Output the [X, Y] coordinate of the center of the cell containing the given text.  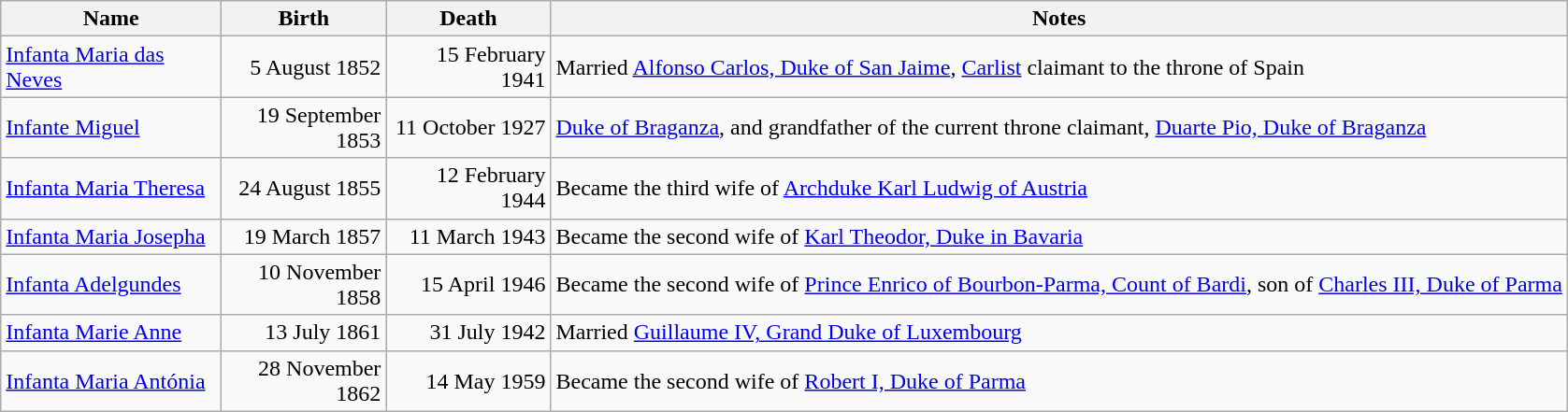
11 March 1943 [468, 236]
13 July 1861 [304, 333]
Infanta Marie Anne [111, 333]
28 November 1862 [304, 381]
Infanta Maria Theresa [111, 189]
Married Guillaume IV, Grand Duke of Luxembourg [1058, 333]
19 March 1857 [304, 236]
Infanta Maria Antónia [111, 381]
Duke of Braganza, and grandfather of the current throne claimant, Duarte Pio, Duke of Braganza [1058, 127]
Infanta Adelgundes [111, 284]
Became the second wife of Robert I, Duke of Parma [1058, 381]
24 August 1855 [304, 189]
11 October 1927 [468, 127]
Became the third wife of Archduke Karl Ludwig of Austria [1058, 189]
Infanta Maria das Neves [111, 67]
Became the second wife of Prince Enrico of Bourbon-Parma, Count of Bardi, son of Charles III, Duke of Parma [1058, 284]
Infanta Maria Josepha [111, 236]
10 November 1858 [304, 284]
Name [111, 19]
Married Alfonso Carlos, Duke of San Jaime, Carlist claimant to the throne of Spain [1058, 67]
Became the second wife of Karl Theodor, Duke in Bavaria [1058, 236]
31 July 1942 [468, 333]
15 February 1941 [468, 67]
Notes [1058, 19]
Death [468, 19]
5 August 1852 [304, 67]
Infante Miguel [111, 127]
15 April 1946 [468, 284]
Birth [304, 19]
12 February 1944 [468, 189]
19 September 1853 [304, 127]
14 May 1959 [468, 381]
